Scan for the cell matching the given text and deliver its [x, y] coordinate at center. 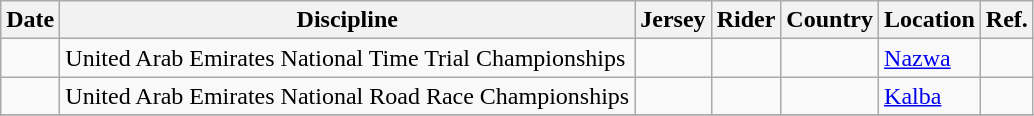
Kalba [930, 96]
Discipline [348, 20]
United Arab Emirates National Time Trial Championships [348, 58]
Date [30, 20]
Location [930, 20]
Rider [746, 20]
Jersey [673, 20]
Ref. [1006, 20]
United Arab Emirates National Road Race Championships [348, 96]
Country [830, 20]
Nazwa [930, 58]
